From the cell containing the given text, extract its center point as [X, Y] coordinate. 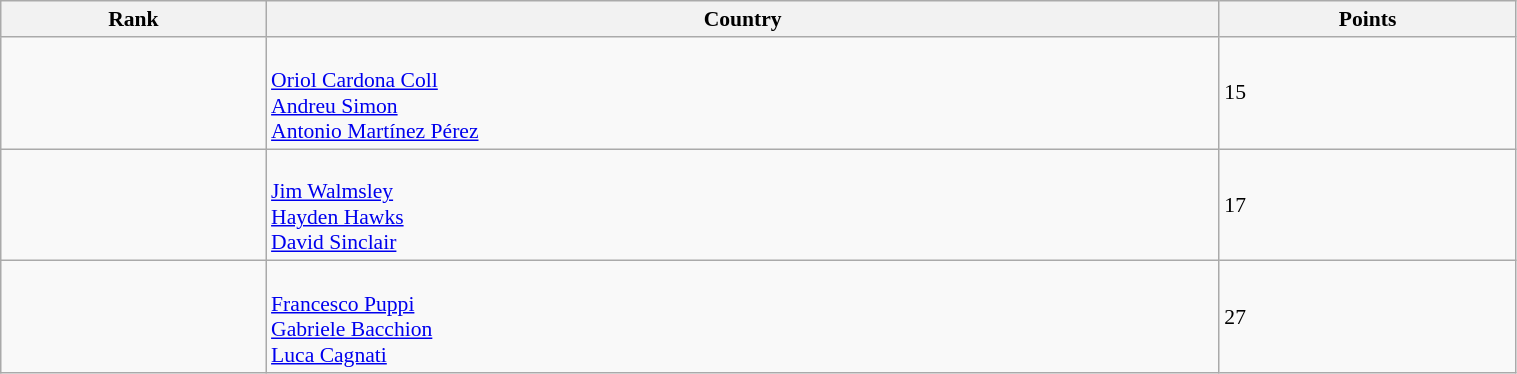
17 [1368, 205]
Jim WalmsleyHayden HawksDavid Sinclair [742, 205]
Francesco PuppiGabriele BacchionLuca Cagnati [742, 317]
Country [742, 19]
27 [1368, 317]
Points [1368, 19]
Oriol Cardona CollAndreu SimonAntonio Martínez Pérez [742, 93]
Rank [134, 19]
15 [1368, 93]
